Extract the (X, Y) coordinate from the center of the cell holding the provided text.  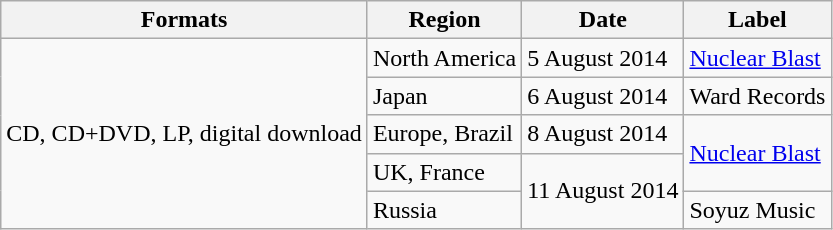
Region (444, 20)
CD, CD+DVD, LP, digital download (184, 134)
Russia (444, 210)
Date (603, 20)
Ward Records (758, 96)
Japan (444, 96)
North America (444, 58)
UK, France (444, 172)
11 August 2014 (603, 191)
6 August 2014 (603, 96)
8 August 2014 (603, 134)
Formats (184, 20)
Soyuz Music (758, 210)
5 August 2014 (603, 58)
Label (758, 20)
Europe, Brazil (444, 134)
